Detect which cell encompasses the target text, then output its (x, y) center coordinate. 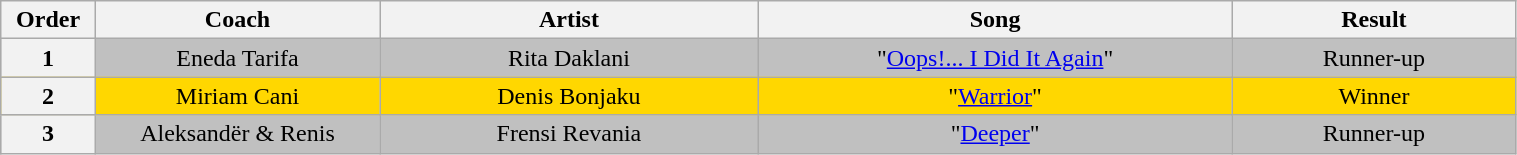
Coach (237, 20)
3 (48, 134)
Miriam Cani (237, 96)
2 (48, 96)
Denis Bonjaku (570, 96)
Eneda Tarifa (237, 58)
1 (48, 58)
Song (995, 20)
Artist (570, 20)
Order (48, 20)
Rita Daklani (570, 58)
"Oops!... I Did It Again" (995, 58)
Aleksandër & Renis (237, 134)
Frensi Revania (570, 134)
Winner (1374, 96)
"Deeper" (995, 134)
Result (1374, 20)
"Warrior" (995, 96)
